Detect which cell encompasses the target text, then output its [x, y] center coordinate. 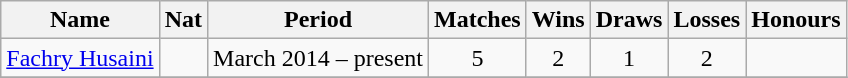
Nat [183, 20]
Fachry Husaini [80, 58]
Matches [478, 20]
March 2014 – present [318, 58]
Draws [629, 20]
Period [318, 20]
Losses [707, 20]
Wins [558, 20]
Name [80, 20]
Honours [796, 20]
5 [478, 58]
1 [629, 58]
